Determine the [X, Y] coordinate at the center of the cell enclosing the given text.  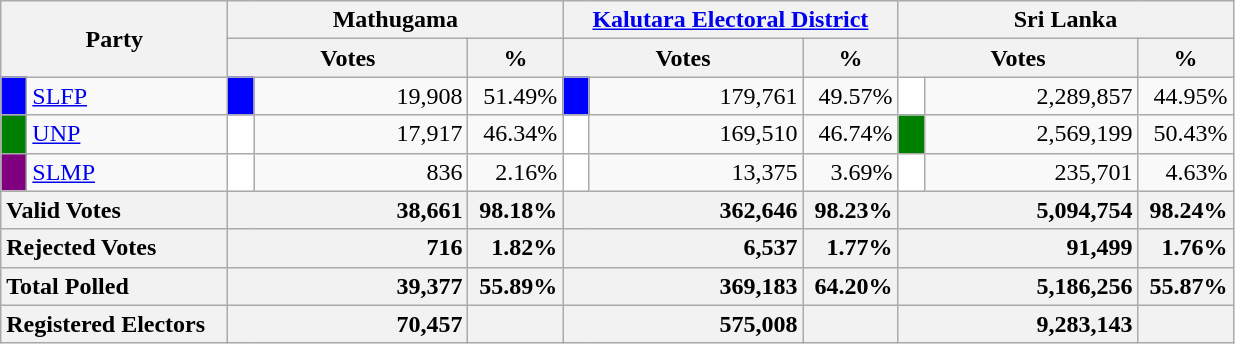
38,661 [348, 210]
44.95% [1186, 96]
235,701 [1031, 172]
575,008 [683, 324]
Total Polled [114, 286]
369,183 [683, 286]
19,908 [361, 96]
1.76% [1186, 248]
17,917 [361, 134]
2.16% [516, 172]
Kalutara Electoral District [730, 20]
Registered Electors [114, 324]
50.43% [1186, 134]
Mathugama [396, 20]
4.63% [1186, 172]
98.18% [516, 210]
46.34% [516, 134]
91,499 [1018, 248]
98.24% [1186, 210]
UNP [128, 134]
Sri Lanka [1066, 20]
39,377 [348, 286]
55.87% [1186, 286]
179,761 [696, 96]
Rejected Votes [114, 248]
Valid Votes [114, 210]
1.77% [850, 248]
SLMP [128, 172]
64.20% [850, 286]
Party [114, 39]
836 [361, 172]
13,375 [696, 172]
9,283,143 [1018, 324]
98.23% [850, 210]
46.74% [850, 134]
49.57% [850, 96]
70,457 [348, 324]
169,510 [696, 134]
2,289,857 [1031, 96]
1.82% [516, 248]
5,186,256 [1018, 286]
362,646 [683, 210]
5,094,754 [1018, 210]
3.69% [850, 172]
716 [348, 248]
55.89% [516, 286]
51.49% [516, 96]
2,569,199 [1031, 134]
SLFP [128, 96]
6,537 [683, 248]
